Return [x, y] of the center of cell containing provided text 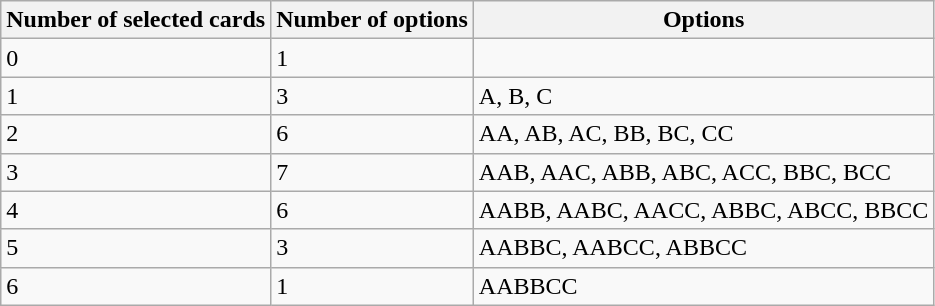
Options [704, 20]
AABB, AABC, AACC, ABBC, ABCC, BBCC [704, 210]
Number of selected cards [136, 20]
AA, AB, AC, BB, BC, CC [704, 134]
4 [136, 210]
AABBCC [704, 286]
0 [136, 58]
A, B, C [704, 96]
2 [136, 134]
AAB, AAC, ABB, ABC, ACC, BBC, BCC [704, 172]
7 [372, 172]
5 [136, 248]
AABBC, AABCC, ABBCC [704, 248]
Number of options [372, 20]
